For the text-containing cell, return its midpoint in [x, y] coordinate format. 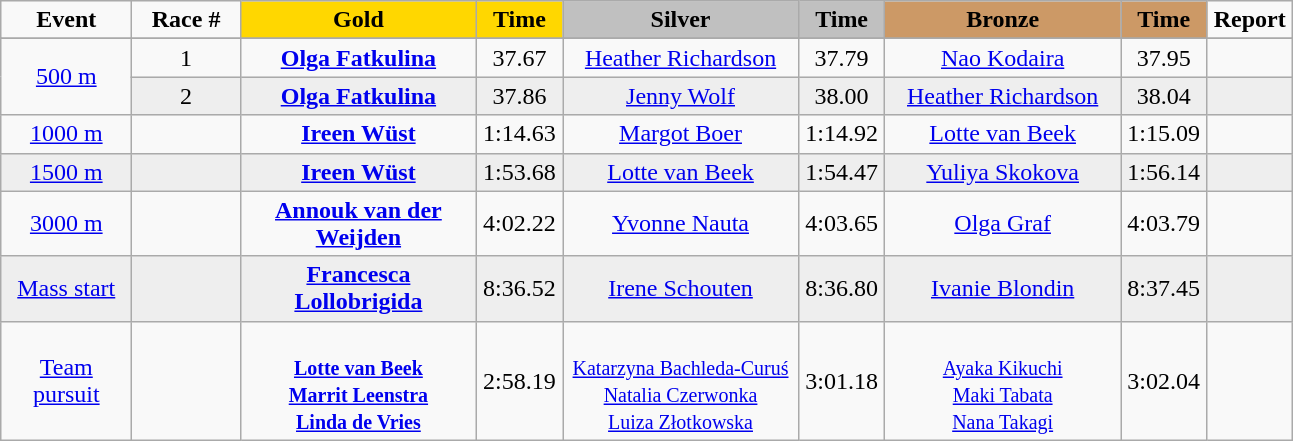
37.86 [519, 96]
Olga Graf [1003, 224]
1 [186, 58]
1500 m [66, 172]
3:01.18 [842, 380]
8:37.45 [1164, 288]
2:58.19 [519, 380]
Ayaka KikuchiMaki TabataNana Takagi [1003, 380]
8:36.80 [842, 288]
Jenny Wolf [680, 96]
1:14.92 [842, 134]
1:15.09 [1164, 134]
1:53.68 [519, 172]
2 [186, 96]
3000 m [66, 224]
Mass start [66, 288]
38.04 [1164, 96]
38.00 [842, 96]
1:14.63 [519, 134]
3:02.04 [1164, 380]
4:03.65 [842, 224]
1:54.47 [842, 172]
Yuliya Skokova [1003, 172]
37.67 [519, 58]
4:03.79 [1164, 224]
Margot Boer [680, 134]
Annouk van der Weijden [358, 224]
Event [66, 20]
Irene Schouten [680, 288]
Yvonne Nauta [680, 224]
Francesca Lollobrigida [358, 288]
Report [1250, 20]
37.79 [842, 58]
Race # [186, 20]
Bronze [1003, 20]
500 m [66, 77]
37.95 [1164, 58]
Lotte van BeekMarrit LeenstraLinda de Vries [358, 380]
1:56.14 [1164, 172]
Team pursuit [66, 380]
Nao Kodaira [1003, 58]
Gold [358, 20]
Silver [680, 20]
1000 m [66, 134]
Ivanie Blondin [1003, 288]
8:36.52 [519, 288]
Katarzyna Bachleda-CuruśNatalia CzerwonkaLuiza Złotkowska [680, 380]
4:02.22 [519, 224]
